Identify which cell holds the provided text, then report its (x, y) central coordinate. 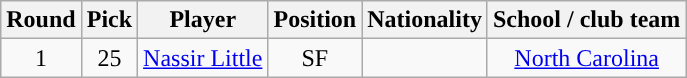
1 (41, 58)
Pick (109, 20)
School / club team (586, 20)
Nassir Little (203, 58)
Player (203, 20)
Position (315, 20)
North Carolina (586, 58)
Nationality (425, 20)
Round (41, 20)
25 (109, 58)
SF (315, 58)
